Find where the given text appears and provide that cell's center as (x, y) coordinate. 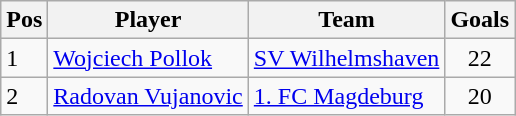
1 (24, 58)
Goals (480, 20)
SV Wilhelmshaven (346, 58)
1. FC Magdeburg (346, 96)
22 (480, 58)
Radovan Vujanovic (148, 96)
Player (148, 20)
Pos (24, 20)
Wojciech Pollok (148, 58)
2 (24, 96)
20 (480, 96)
Team (346, 20)
